From the cell containing the given text, extract its center point as [x, y] coordinate. 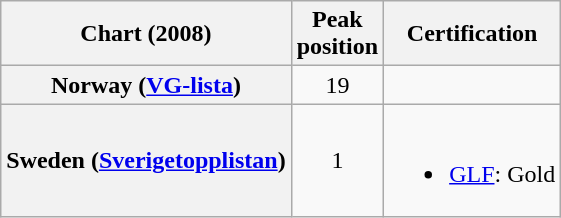
Chart (2008) [146, 34]
Norway (VG-lista) [146, 85]
19 [337, 85]
1 [337, 160]
Peakposition [337, 34]
Sweden (Sverigetopplistan) [146, 160]
GLF: Gold [472, 160]
Certification [472, 34]
